Detect which cell encompasses the target text, then output its (X, Y) center coordinate. 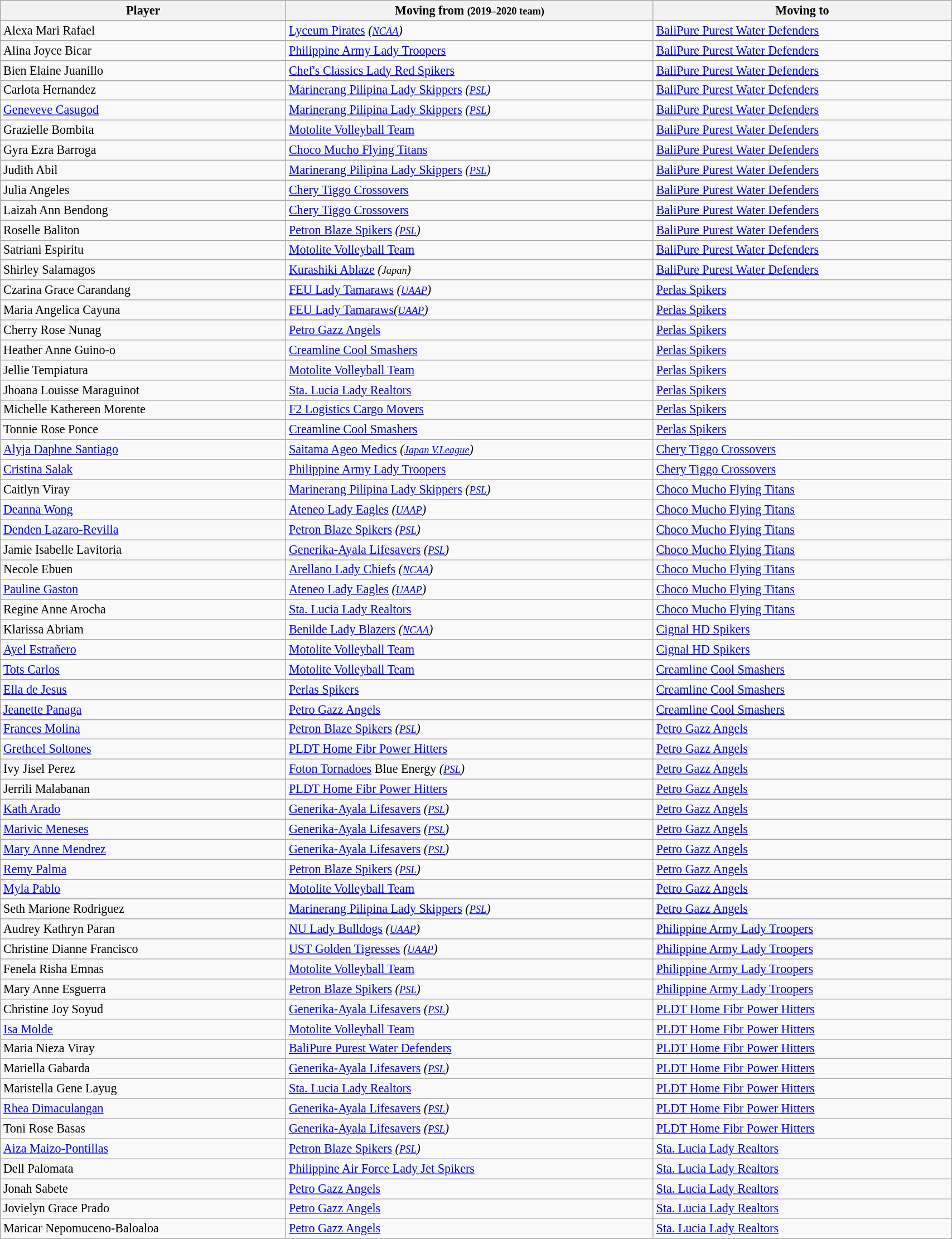
Grazielle Bombita (143, 130)
Jellie Tempiatura (143, 370)
Fenela Risha Emnas (143, 969)
Maria Nieza Viray (143, 1049)
Carlota Hernandez (143, 90)
Toni Rose Basas (143, 1129)
Rhea Dimaculangan (143, 1109)
Jonah Sabete (143, 1188)
UST Golden Tigresses (UAAP) (470, 949)
Necole Ebuen (143, 569)
Caitlyn Viray (143, 490)
Jhoana Louisse Maraguinot (143, 390)
Audrey Kathryn Paran (143, 929)
Saitama Ageo Medics (Japan V.League) (470, 449)
Maria Angelica Cayuna (143, 310)
F2 Logistics Cargo Movers (470, 410)
Philippine Air Force Lady Jet Spikers (470, 1169)
Lyceum Pirates (NCAA) (470, 30)
Jerrili Malabanan (143, 789)
Laizah Ann Bendong (143, 210)
Frances Molina (143, 729)
Moving to (802, 10)
Christine Dianne Francisco (143, 949)
Mary Anne Mendrez (143, 849)
Mariella Gabarda (143, 1069)
Deanna Wong (143, 510)
Kath Arado (143, 809)
Maristella Gene Layug (143, 1088)
Julia Angeles (143, 190)
Roselle Baliton (143, 230)
Chef's Classics Lady Red Spikers (470, 70)
Christine Joy Soyud (143, 1009)
Geneveve Casugod (143, 110)
Dell Palomata (143, 1169)
NU Lady Bulldogs (UAAP) (470, 929)
Marivic Meneses (143, 829)
Heather Anne Guino-o (143, 350)
Myla Pablo (143, 889)
Bien Elaine Juanillo (143, 70)
Cristina Salak (143, 470)
Aiza Maizo-Pontillas (143, 1149)
Michelle Kathereen Morente (143, 410)
Alyja Daphne Santiago (143, 449)
Tots Carlos (143, 669)
Regine Anne Arocha (143, 609)
Jeanette Panaga (143, 709)
Kurashiki Ablaze (Japan) (470, 270)
Ivy Jisel Perez (143, 769)
Czarina Grace Carandang (143, 290)
Benilde Lady Blazers (NCAA) (470, 630)
Shirley Salamagos (143, 270)
Moving from (2019–2020 team) (470, 10)
FEU Lady Tamaraws(UAAP) (470, 310)
Jovielyn Grace Prado (143, 1208)
Alexa Mari Rafael (143, 30)
Player (143, 10)
Pauline Gaston (143, 589)
Tonnie Rose Ponce (143, 430)
Cherry Rose Nunag (143, 330)
Seth Marione Rodriguez (143, 909)
Remy Palma (143, 869)
Jamie Isabelle Lavitoria (143, 549)
Arellano Lady Chiefs (NCAA) (470, 569)
Satriani Espiritu (143, 250)
Klarissa Abriam (143, 630)
Alina Joyce Bicar (143, 50)
Isa Molde (143, 1029)
Foton Tornadoes Blue Energy (PSL) (470, 769)
Ella de Jesus (143, 689)
Maricar Nepomuceno-Baloaloa (143, 1228)
Mary Anne Esguerra (143, 989)
Ayel Estrañero (143, 649)
Grethcel Soltones (143, 749)
Judith Abil (143, 170)
Gyra Ezra Barroga (143, 150)
FEU Lady Tamaraws (UAAP) (470, 290)
Denden Lazaro-Revilla (143, 530)
